For the text-containing cell, return its midpoint in (X, Y) coordinate format. 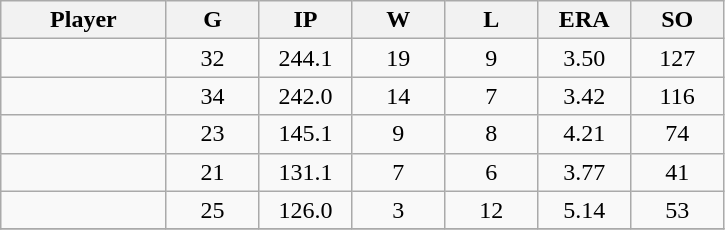
23 (212, 134)
145.1 (306, 134)
21 (212, 172)
SO (678, 20)
126.0 (306, 210)
116 (678, 96)
3.77 (584, 172)
12 (492, 210)
25 (212, 210)
74 (678, 134)
IP (306, 20)
8 (492, 134)
6 (492, 172)
5.14 (584, 210)
3 (398, 210)
14 (398, 96)
L (492, 20)
W (398, 20)
53 (678, 210)
4.21 (584, 134)
Player (84, 20)
3.50 (584, 58)
32 (212, 58)
244.1 (306, 58)
41 (678, 172)
ERA (584, 20)
G (212, 20)
34 (212, 96)
19 (398, 58)
242.0 (306, 96)
3.42 (584, 96)
127 (678, 58)
131.1 (306, 172)
